Find where the given text appears and provide that cell's center as [x, y] coordinate. 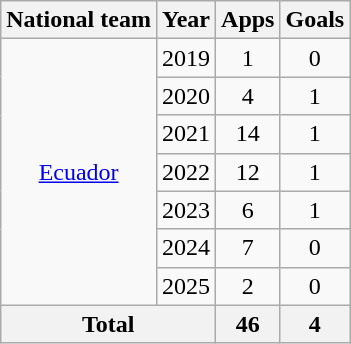
2019 [186, 58]
National team [79, 20]
7 [248, 248]
Year [186, 20]
2023 [186, 210]
2021 [186, 134]
2025 [186, 286]
Apps [248, 20]
46 [248, 324]
2 [248, 286]
Ecuador [79, 172]
14 [248, 134]
2024 [186, 248]
6 [248, 210]
Total [108, 324]
Goals [315, 20]
12 [248, 172]
2020 [186, 96]
2022 [186, 172]
